Locate the cell with the specified text and output its (X, Y) center coordinate. 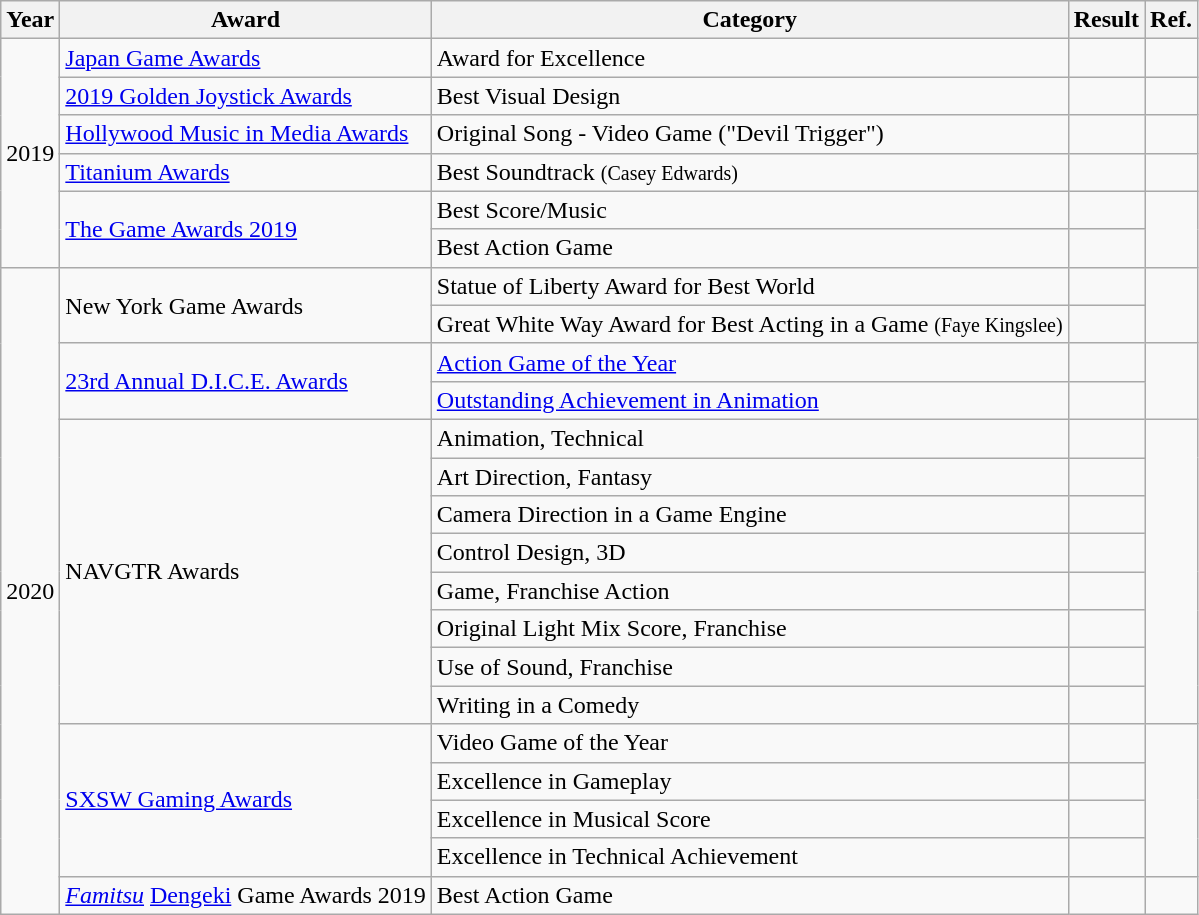
Use of Sound, Franchise (750, 667)
Hollywood Music in Media Awards (246, 134)
2020 (30, 590)
Writing in a Comedy (750, 705)
Year (30, 20)
Titanium Awards (246, 172)
Video Game of the Year (750, 743)
Camera Direction in a Game Engine (750, 515)
NAVGTR Awards (246, 571)
Control Design, 3D (750, 553)
Action Game of the Year (750, 362)
Ref. (1172, 20)
Japan Game Awards (246, 58)
Best Soundtrack (Casey Edwards) (750, 172)
Art Direction, Fantasy (750, 477)
2019 (30, 153)
Excellence in Musical Score (750, 819)
23rd Annual D.I.C.E. Awards (246, 381)
Result (1106, 20)
Famitsu Dengeki Game Awards 2019 (246, 895)
Statue of Liberty Award for Best World (750, 286)
The Game Awards 2019 (246, 229)
Original Song - Video Game ("Devil Trigger") (750, 134)
New York Game Awards (246, 305)
Best Visual Design (750, 96)
Best Score/Music (750, 210)
Award (246, 20)
Original Light Mix Score, Franchise (750, 629)
Game, Franchise Action (750, 591)
Excellence in Technical Achievement (750, 857)
Animation, Technical (750, 438)
Category (750, 20)
SXSW Gaming Awards (246, 800)
Great White Way Award for Best Acting in a Game (Faye Kingslee) (750, 324)
2019 Golden Joystick Awards (246, 96)
Excellence in Gameplay (750, 781)
Award for Excellence (750, 58)
Outstanding Achievement in Animation (750, 400)
